From the cell containing the given text, extract its center point as [X, Y] coordinate. 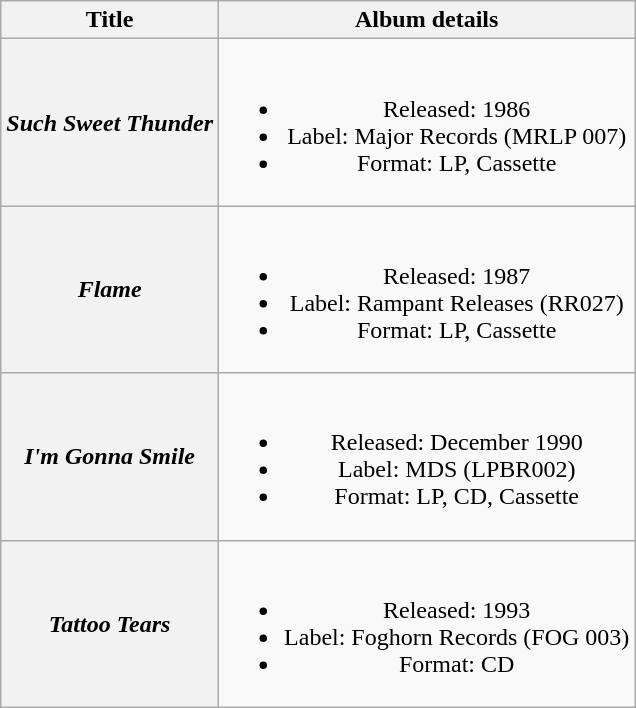
Tattoo Tears [110, 624]
I'm Gonna Smile [110, 456]
Title [110, 20]
Such Sweet Thunder [110, 122]
Released: 1987Label: Rampant Releases (RR027)Format: LP, Cassette [427, 290]
Released: December 1990Label: MDS (LPBR002)Format: LP, CD, Cassette [427, 456]
Flame [110, 290]
Album details [427, 20]
Released: 1993Label: Foghorn Records (FOG 003)Format: CD [427, 624]
Released: 1986Label: Major Records (MRLP 007)Format: LP, Cassette [427, 122]
